Identify which cell holds the provided text, then report its [X, Y] central coordinate. 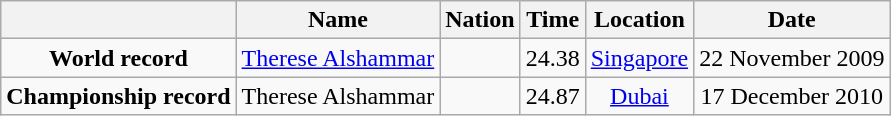
24.38 [552, 58]
Nation [480, 20]
Location [639, 20]
Time [552, 20]
Championship record [118, 96]
Name [338, 20]
Date [792, 20]
24.87 [552, 96]
Singapore [639, 58]
17 December 2010 [792, 96]
22 November 2009 [792, 58]
Dubai [639, 96]
World record [118, 58]
